Scan for the cell matching the given text and deliver its (X, Y) coordinate at center. 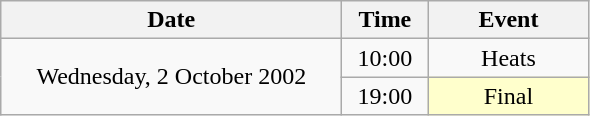
Heats (508, 58)
Time (385, 20)
Date (172, 20)
Final (508, 96)
10:00 (385, 58)
Wednesday, 2 October 2002 (172, 77)
19:00 (385, 96)
Event (508, 20)
